Locate the cell with the specified text and output its [X, Y] center coordinate. 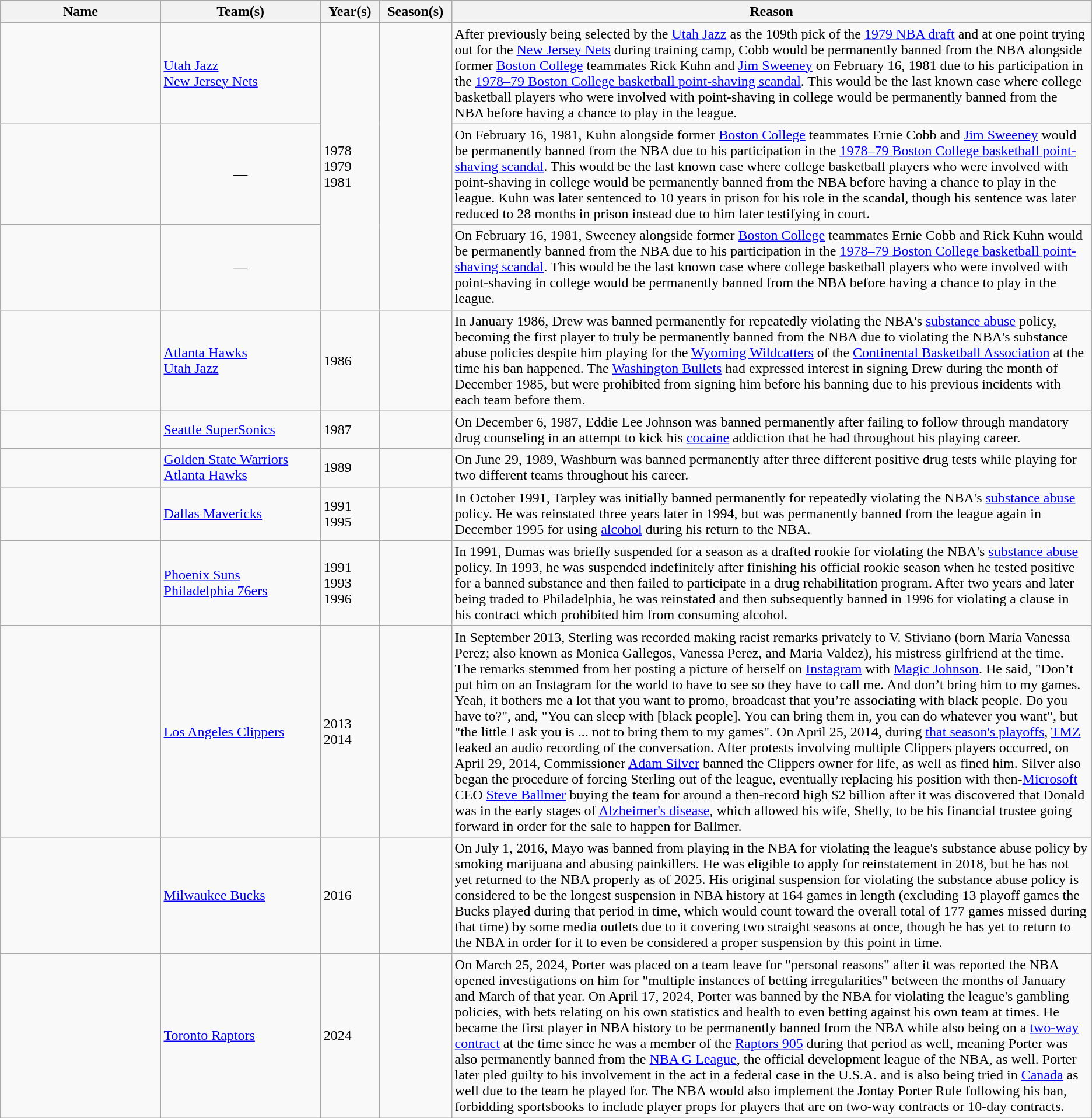
Name [80, 12]
Phoenix SunsPhiladelphia 76ers [240, 583]
Seattle SuperSonics [240, 429]
Golden State WarriorsAtlanta Hawks [240, 468]
2016 [350, 895]
Toronto Raptors [240, 1035]
Year(s) [350, 12]
1989 [350, 468]
Utah JazzNew Jersey Nets [240, 74]
Los Angeles Clippers [240, 731]
197819791981 [350, 166]
Season(s) [415, 12]
1987 [350, 429]
Team(s) [240, 12]
20132014 [350, 731]
2024 [350, 1035]
1986 [350, 361]
19911995 [350, 513]
Atlanta HawksUtah Jazz [240, 361]
Reason [771, 12]
Milwaukee Bucks [240, 895]
Dallas Mavericks [240, 513]
199119931996 [350, 583]
